Determine the (x, y) coordinate at the center of the cell enclosing the given text.  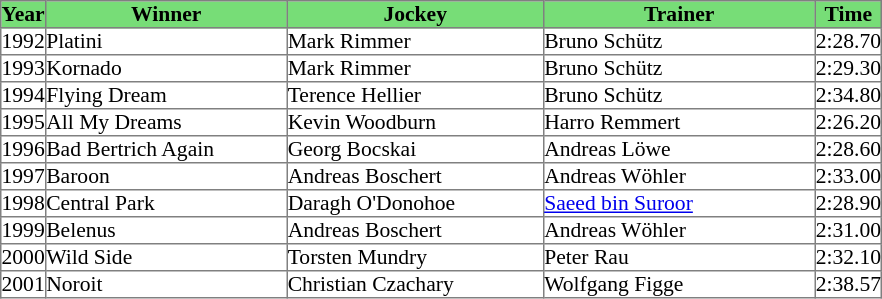
2:38.57 (848, 284)
Christian Czachary (415, 284)
Jockey (415, 14)
Kevin Woodburn (415, 122)
2:31.00 (848, 230)
1999 (24, 230)
1993 (24, 68)
Harro Remmert (679, 122)
1995 (24, 122)
Bad Bertrich Again (166, 150)
1996 (24, 150)
2:33.00 (848, 176)
Torsten Mundry (415, 258)
Time (848, 14)
Daragh O'Donohoe (415, 204)
2:29.30 (848, 68)
Saeed bin Suroor (679, 204)
2:28.60 (848, 150)
Noroit (166, 284)
1994 (24, 96)
Wolfgang Figge (679, 284)
2001 (24, 284)
All My Dreams (166, 122)
2:26.20 (848, 122)
Year (24, 14)
1992 (24, 42)
Winner (166, 14)
Kornado (166, 68)
Georg Bocskai (415, 150)
2:28.90 (848, 204)
1997 (24, 176)
Baroon (166, 176)
Andreas Löwe (679, 150)
Trainer (679, 14)
Platini (166, 42)
Flying Dream (166, 96)
2:32.10 (848, 258)
Belenus (166, 230)
1998 (24, 204)
2:28.70 (848, 42)
2000 (24, 258)
Central Park (166, 204)
Peter Rau (679, 258)
Terence Hellier (415, 96)
2:34.80 (848, 96)
Wild Side (166, 258)
